Locate the cell with the specified text and output its (X, Y) center coordinate. 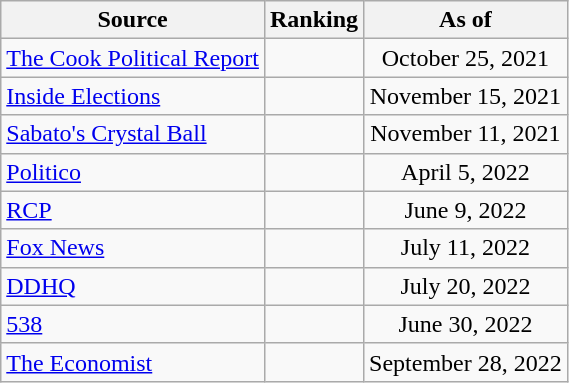
July 20, 2022 (466, 286)
Fox News (133, 248)
RCP (133, 210)
The Economist (133, 362)
Politico (133, 172)
DDHQ (133, 286)
November 15, 2021 (466, 96)
The Cook Political Report (133, 58)
July 11, 2022 (466, 248)
Ranking (314, 20)
538 (133, 324)
As of (466, 20)
Source (133, 20)
October 25, 2021 (466, 58)
November 11, 2021 (466, 134)
June 30, 2022 (466, 324)
April 5, 2022 (466, 172)
Sabato's Crystal Ball (133, 134)
Inside Elections (133, 96)
September 28, 2022 (466, 362)
June 9, 2022 (466, 210)
